Return (x, y) of the center of cell containing provided text 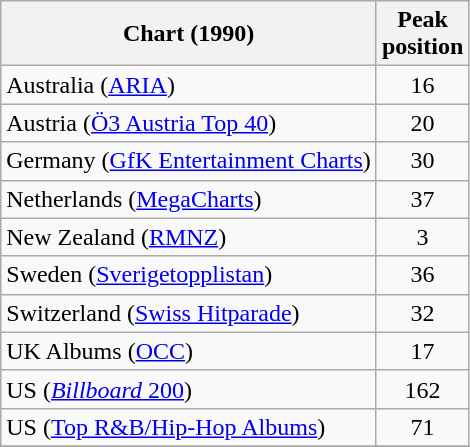
16 (422, 85)
Switzerland (Swiss Hitparade) (189, 313)
30 (422, 161)
Austria (Ö3 Austria Top 40) (189, 123)
71 (422, 427)
Sweden (Sverigetopplistan) (189, 275)
Netherlands (MegaCharts) (189, 199)
New Zealand (RMNZ) (189, 237)
US (Billboard 200) (189, 389)
Peakposition (422, 34)
162 (422, 389)
US (Top R&B/Hip-Hop Albums) (189, 427)
36 (422, 275)
37 (422, 199)
Chart (1990) (189, 34)
Australia (ARIA) (189, 85)
Germany (GfK Entertainment Charts) (189, 161)
3 (422, 237)
UK Albums (OCC) (189, 351)
32 (422, 313)
20 (422, 123)
17 (422, 351)
